Scan for the cell matching the given text and deliver its (X, Y) coordinate at center. 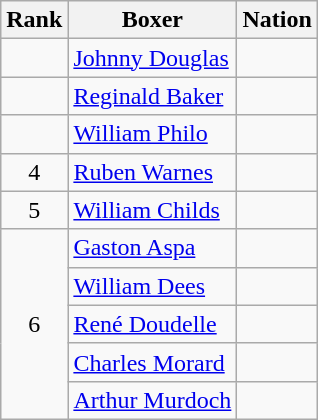
Gaston Aspa (152, 248)
Rank (34, 20)
Charles Morard (152, 362)
Nation (277, 20)
Reginald Baker (152, 96)
William Philo (152, 134)
Arthur Murdoch (152, 400)
William Childs (152, 210)
5 (34, 210)
4 (34, 172)
Ruben Warnes (152, 172)
René Doudelle (152, 324)
William Dees (152, 286)
Johnny Douglas (152, 58)
6 (34, 324)
Boxer (152, 20)
